Pinpoint the cell where the given text exists, returning its (X, Y) midpoint coordinate. 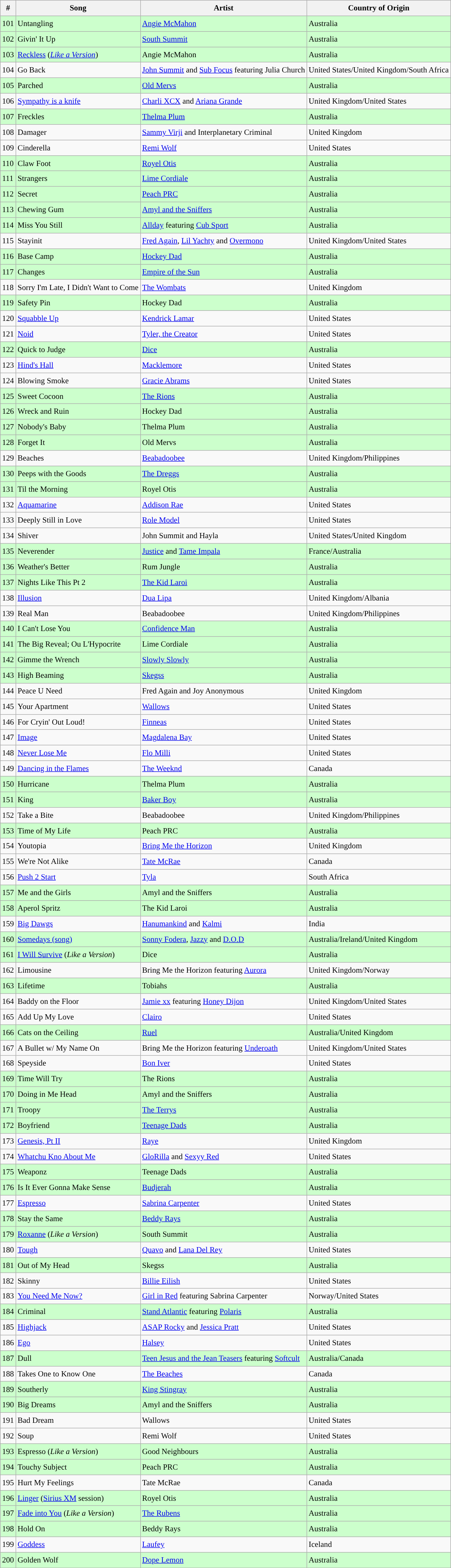
Forget It (78, 443)
Stayinit (78, 241)
121 (8, 334)
Jamie xx featuring Honey Dijon (224, 1001)
Claw Foot (78, 164)
174 (8, 1157)
You Need Me Now? (78, 1296)
Raye (224, 1141)
144 (8, 691)
176 (8, 1188)
Safety Pin (78, 303)
138 (8, 598)
Dope Lemon (224, 1560)
Billie Eilish (224, 1281)
196 (8, 1498)
Girl in Red featuring Sabrina Carpenter (224, 1296)
164 (8, 1001)
Youtopia (78, 846)
Tyla (224, 877)
Role Model (224, 520)
Miss You Still (78, 225)
Charli XCX and Ariana Grande (224, 101)
Dancing in the Flames (78, 769)
Tough (78, 1250)
184 (8, 1312)
Skinny (78, 1281)
Kendrick Lamar (224, 319)
Freckles (78, 116)
Image (78, 737)
169 (8, 1079)
Empire of the Sun (224, 272)
101 (8, 24)
Doing in Me Head (78, 1094)
179 (8, 1234)
Goddess (78, 1545)
143 (8, 676)
Tyler, the Creator (224, 334)
Secret (78, 194)
103 (8, 55)
Finneas (224, 722)
177 (8, 1203)
Baker Boy (224, 800)
Somedays (song) (78, 939)
Weaponz (78, 1172)
Song (78, 8)
166 (8, 1033)
168 (8, 1064)
154 (8, 846)
142 (8, 660)
Flo Milli (224, 753)
134 (8, 536)
I Can't Lose You (78, 629)
Genesis, Pt II (78, 1141)
King Stingray (224, 1390)
115 (8, 241)
Espresso (Like a Version) (78, 1451)
162 (8, 970)
United Kingdom/Norway (379, 970)
Australia/Ireland/United Kingdom (379, 939)
The Dreggs (224, 474)
188 (8, 1374)
Is It Ever Gonna Make Sense (78, 1188)
Sammy Virji and Interplanetary Criminal (224, 132)
Good Neighbours (224, 1451)
South Africa (379, 877)
191 (8, 1421)
Stay the Same (78, 1218)
Parched (78, 86)
Tobiahs (224, 986)
Hanumankind and Kalmi (224, 924)
149 (8, 769)
Take a Bite (78, 815)
High Beaming (78, 676)
Norway/United States (379, 1296)
Squabble Up (78, 319)
United States/United Kingdom (379, 536)
ASAP Rocky and Jessica Pratt (224, 1327)
Noid (78, 334)
107 (8, 116)
126 (8, 412)
155 (8, 861)
Ruel (224, 1033)
152 (8, 815)
137 (8, 582)
Neverender (78, 552)
The Weeknd (224, 769)
The Beaches (224, 1374)
The Big Reveal; Ou L'Hypocrite (78, 645)
181 (8, 1265)
Confidence Man (224, 629)
131 (8, 489)
Macklemore (224, 365)
Lifetime (78, 986)
136 (8, 567)
139 (8, 613)
Big Dawgs (78, 924)
Hind's Hall (78, 365)
133 (8, 520)
Push 2 Start (78, 877)
Fred Again and Joy Anonymous (224, 691)
Soup (78, 1436)
175 (8, 1172)
190 (8, 1405)
185 (8, 1327)
108 (8, 132)
Bad Dream (78, 1421)
Bring Me the Horizon featuring Underoath (224, 1048)
167 (8, 1048)
Reckless (Like a Version) (78, 55)
Laufey (224, 1545)
A Bullet w/ My Name On (78, 1048)
Teen Jesus and the Jean Teasers featuring Softcult (224, 1358)
Quick to Judge (78, 349)
Ego (78, 1343)
158 (8, 909)
France/Australia (379, 552)
For Cryin' Out Loud! (78, 722)
Australia/Canada (379, 1358)
Criminal (78, 1312)
Your Apartment (78, 706)
Troopy (78, 1110)
Blowing Smoke (78, 380)
182 (8, 1281)
125 (8, 396)
117 (8, 272)
122 (8, 349)
Linger (Sirius XM session) (78, 1498)
Nights Like This Pt 2 (78, 582)
192 (8, 1436)
The Rubens (224, 1514)
Base Camp (78, 256)
Changes (78, 272)
John Summit and Hayla (224, 536)
Espresso (78, 1203)
172 (8, 1125)
157 (8, 893)
Hurricane (78, 784)
135 (8, 552)
Iceland (379, 1545)
Wreck and Ruin (78, 412)
The Wombats (224, 288)
Strangers (78, 179)
194 (8, 1467)
Artist (224, 8)
Clairo (224, 1017)
Me and the Girls (78, 893)
Add Up My Love (78, 1017)
178 (8, 1218)
180 (8, 1250)
Slowly Slowly (224, 660)
Time of My Life (78, 831)
Sweet Cocoon (78, 396)
We're Not Alike (78, 861)
116 (8, 256)
Golden Wolf (78, 1560)
198 (8, 1529)
130 (8, 474)
106 (8, 101)
105 (8, 86)
Hurt My Feelings (78, 1482)
Weather's Better (78, 567)
Beaches (78, 458)
India (379, 924)
Roxanne (Like a Version) (78, 1234)
104 (8, 70)
197 (8, 1514)
Halsey (224, 1343)
127 (8, 427)
193 (8, 1451)
Stand Atlantic featuring Polaris (224, 1312)
186 (8, 1343)
Shiver (78, 536)
Whatchu Kno About Me (78, 1157)
Damager (78, 132)
120 (8, 319)
111 (8, 179)
# (8, 8)
Touchy Subject (78, 1467)
128 (8, 443)
Allday featuring Cub Sport (224, 225)
Speyside (78, 1064)
Untangling (78, 24)
Justice and Tame Impala (224, 552)
145 (8, 706)
Budjerah (224, 1188)
Bring Me the Horizon featuring Aurora (224, 970)
Real Man (78, 613)
Boyfriend (78, 1125)
Aperol Spritz (78, 909)
165 (8, 1017)
112 (8, 194)
King (78, 800)
Go Back (78, 70)
119 (8, 303)
148 (8, 753)
Dua Lipa (224, 598)
Never Lose Me (78, 753)
Peeps with the Goods (78, 474)
Bring Me the Horizon (224, 846)
Time Will Try (78, 1079)
123 (8, 365)
Fred Again, Lil Yachty and Overmono (224, 241)
Bon Iver (224, 1064)
Deeply Still in Love (78, 520)
200 (8, 1560)
183 (8, 1296)
Givin' It Up (78, 40)
John Summit and Sub Focus featuring Julia Church (224, 70)
Southerly (78, 1390)
Baddy on the Floor (78, 1001)
163 (8, 986)
118 (8, 288)
Addison Rae (224, 505)
161 (8, 955)
Illusion (78, 598)
Quavo and Lana Del Rey (224, 1250)
Takes One to Know One (78, 1374)
160 (8, 939)
Gracie Abrams (224, 380)
Peace U Need (78, 691)
159 (8, 924)
151 (8, 800)
Hold On (78, 1529)
Cinderella (78, 148)
113 (8, 210)
Sonny Fodera, Jazzy and D.O.D (224, 939)
173 (8, 1141)
The Terrys (224, 1110)
132 (8, 505)
Dull (78, 1358)
Big Dreams (78, 1405)
153 (8, 831)
195 (8, 1482)
Limousine (78, 970)
Australia/United Kingdom (379, 1033)
Cats on the Ceiling (78, 1033)
146 (8, 722)
Til the Morning (78, 489)
Sabrina Carpenter (224, 1203)
Chewing Gum (78, 210)
114 (8, 225)
United Kingdom/Albania (379, 598)
124 (8, 380)
Nobody's Baby (78, 427)
United States/United Kingdom/South Africa (379, 70)
Rum Jungle (224, 567)
129 (8, 458)
Gimme the Wrench (78, 660)
Country of Origin (379, 8)
140 (8, 629)
110 (8, 164)
Aquamarine (78, 505)
109 (8, 148)
170 (8, 1094)
I Will Survive (Like a Version) (78, 955)
171 (8, 1110)
Fade into You (Like a Version) (78, 1514)
Out of My Head (78, 1265)
189 (8, 1390)
Magdalena Bay (224, 737)
147 (8, 737)
187 (8, 1358)
102 (8, 40)
156 (8, 877)
150 (8, 784)
Highjack (78, 1327)
GloRilla and Sexyy Red (224, 1157)
199 (8, 1545)
141 (8, 645)
Sympathy is a knife (78, 101)
Sorry I'm Late, I Didn't Want to Come (78, 288)
